Provide the (x, y) coordinate of the cell's center where the given text is located.  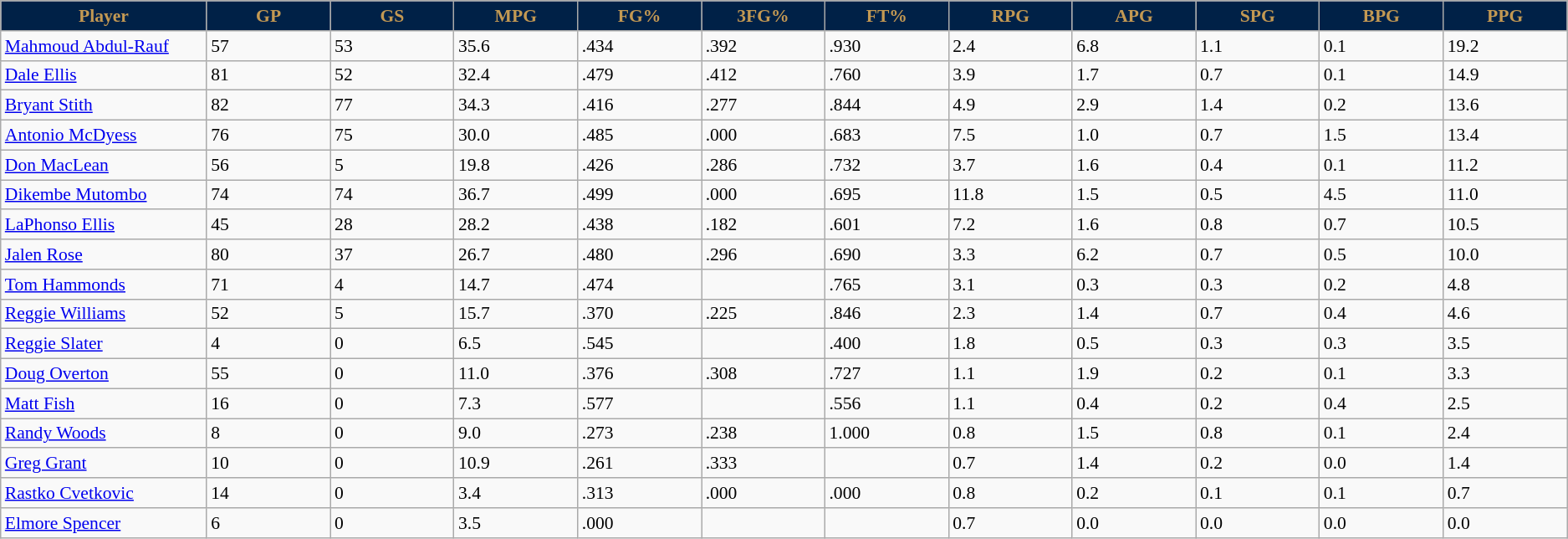
6 (268, 523)
28 (392, 225)
28.2 (516, 225)
53 (392, 46)
.182 (764, 225)
Player (104, 16)
10.9 (516, 464)
.846 (886, 314)
10.0 (1505, 254)
35.6 (516, 46)
2.9 (1134, 105)
.760 (886, 75)
Jalen Rose (104, 254)
10.5 (1505, 225)
4.6 (1505, 314)
13.4 (1505, 136)
.683 (886, 136)
71 (268, 285)
.416 (640, 105)
14.9 (1505, 75)
.765 (886, 285)
55 (268, 374)
FT% (886, 16)
2.5 (1505, 403)
19.2 (1505, 46)
34.3 (516, 105)
16 (268, 403)
3.4 (516, 493)
11.2 (1505, 165)
.844 (886, 105)
.370 (640, 314)
BPG (1382, 16)
.400 (886, 344)
32.4 (516, 75)
.434 (640, 46)
15.7 (516, 314)
APG (1134, 16)
.261 (640, 464)
.930 (886, 46)
80 (268, 254)
14.7 (516, 285)
Dikembe Mutombo (104, 195)
7.2 (1010, 225)
Mahmoud Abdul-Rauf (104, 46)
8 (268, 434)
7.5 (1010, 136)
FG% (640, 16)
GP (268, 16)
13.6 (1505, 105)
.479 (640, 75)
Reggie Williams (104, 314)
MPG (516, 16)
.480 (640, 254)
7.3 (516, 403)
Tom Hammonds (104, 285)
SPG (1258, 16)
19.8 (516, 165)
30.0 (516, 136)
Reggie Slater (104, 344)
Randy Woods (104, 434)
.474 (640, 285)
75 (392, 136)
.556 (886, 403)
Matt Fish (104, 403)
.601 (886, 225)
Bryant Stith (104, 105)
26.7 (516, 254)
Doug Overton (104, 374)
45 (268, 225)
4.5 (1382, 195)
37 (392, 254)
LaPhonso Ellis (104, 225)
.313 (640, 493)
.499 (640, 195)
Don MacLean (104, 165)
3.1 (1010, 285)
Dale Ellis (104, 75)
1.9 (1134, 374)
.286 (764, 165)
Antonio McDyess (104, 136)
.732 (886, 165)
10 (268, 464)
PPG (1505, 16)
3.9 (1010, 75)
77 (392, 105)
36.7 (516, 195)
.238 (764, 434)
.376 (640, 374)
6.5 (516, 344)
.577 (640, 403)
81 (268, 75)
GS (392, 16)
1.7 (1134, 75)
2.3 (1010, 314)
.333 (764, 464)
56 (268, 165)
1.0 (1134, 136)
76 (268, 136)
4.8 (1505, 285)
.426 (640, 165)
.277 (764, 105)
.690 (886, 254)
RPG (1010, 16)
.727 (886, 374)
.438 (640, 225)
.695 (886, 195)
.296 (764, 254)
11.8 (1010, 195)
9.0 (516, 434)
.308 (764, 374)
6.8 (1134, 46)
1.8 (1010, 344)
3.7 (1010, 165)
57 (268, 46)
.225 (764, 314)
1.000 (886, 434)
82 (268, 105)
.485 (640, 136)
Rastko Cvetkovic (104, 493)
.392 (764, 46)
4.9 (1010, 105)
.412 (764, 75)
Greg Grant (104, 464)
14 (268, 493)
.545 (640, 344)
Elmore Spencer (104, 523)
3FG% (764, 16)
.273 (640, 434)
6.2 (1134, 254)
